Find where the given text appears and provide that cell's center as [X, Y] coordinate. 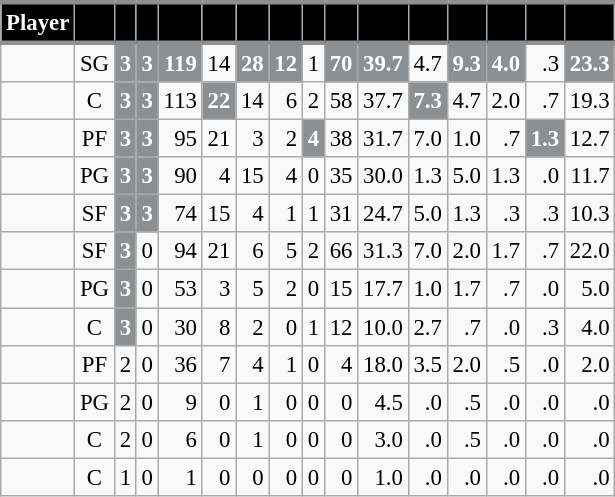
9 [180, 402]
10.0 [383, 327]
28 [252, 62]
7 [218, 364]
74 [180, 214]
22 [218, 101]
24.7 [383, 214]
3.0 [383, 439]
30.0 [383, 176]
23.3 [589, 62]
58 [340, 101]
37.7 [383, 101]
113 [180, 101]
4.5 [383, 402]
3.5 [428, 364]
38 [340, 139]
31 [340, 214]
90 [180, 176]
17.7 [383, 289]
12.7 [589, 139]
11.7 [589, 176]
19.3 [589, 101]
7.3 [428, 101]
9.3 [466, 62]
22.0 [589, 251]
70 [340, 62]
8 [218, 327]
39.7 [383, 62]
95 [180, 139]
66 [340, 251]
119 [180, 62]
10.3 [589, 214]
31.7 [383, 139]
Player [38, 22]
SG [95, 62]
94 [180, 251]
53 [180, 289]
35 [340, 176]
31.3 [383, 251]
18.0 [383, 364]
36 [180, 364]
2.7 [428, 327]
30 [180, 327]
